For the text-containing cell, return its midpoint in [X, Y] coordinate format. 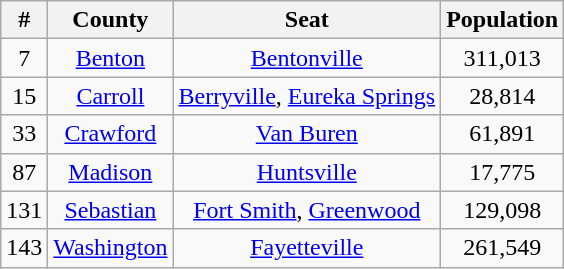
Washington [110, 248]
County [110, 20]
# [24, 20]
Van Buren [307, 134]
Huntsville [307, 172]
Population [502, 20]
Berryville, Eureka Springs [307, 96]
Bentonville [307, 58]
28,814 [502, 96]
143 [24, 248]
15 [24, 96]
131 [24, 210]
Sebastian [110, 210]
33 [24, 134]
61,891 [502, 134]
Carroll [110, 96]
17,775 [502, 172]
Benton [110, 58]
Madison [110, 172]
Seat [307, 20]
Fort Smith, Greenwood [307, 210]
7 [24, 58]
87 [24, 172]
Fayetteville [307, 248]
261,549 [502, 248]
311,013 [502, 58]
129,098 [502, 210]
Crawford [110, 134]
